Detect which cell encompasses the target text, then output its (x, y) center coordinate. 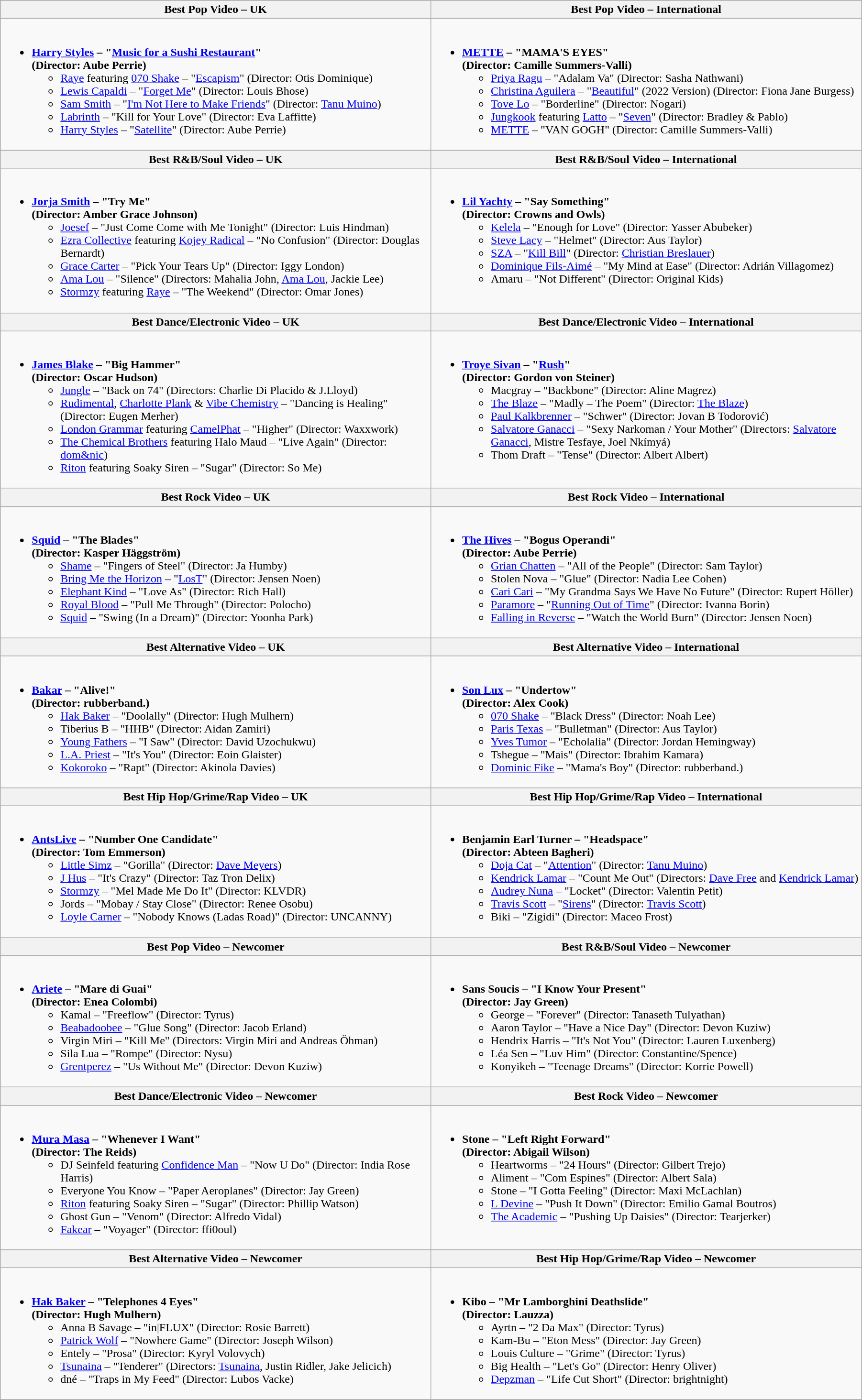
Best Alternative Video – Newcomer (216, 1259)
Best Pop Video – Newcomer (216, 946)
Best R&B/Soul Video – International (646, 159)
Best Hip Hop/Grime/Rap Video – UK (216, 797)
Best Dance/Electronic Video – International (646, 322)
Best Pop Video – International (646, 10)
Best Dance/Electronic Video – UK (216, 322)
Best Rock Video – UK (216, 497)
Best Hip Hop/Grime/Rap Video – Newcomer (646, 1259)
Best Pop Video – UK (216, 10)
Best Dance/Electronic Video – Newcomer (216, 1096)
Best Rock Video – Newcomer (646, 1096)
Best R&B/Soul Video – Newcomer (646, 946)
Best Alternative Video – International (646, 647)
Best Rock Video – International (646, 497)
Best Hip Hop/Grime/Rap Video – International (646, 797)
Best Alternative Video – UK (216, 647)
Best R&B/Soul Video – UK (216, 159)
